Return (X, Y) of the center of cell containing provided text 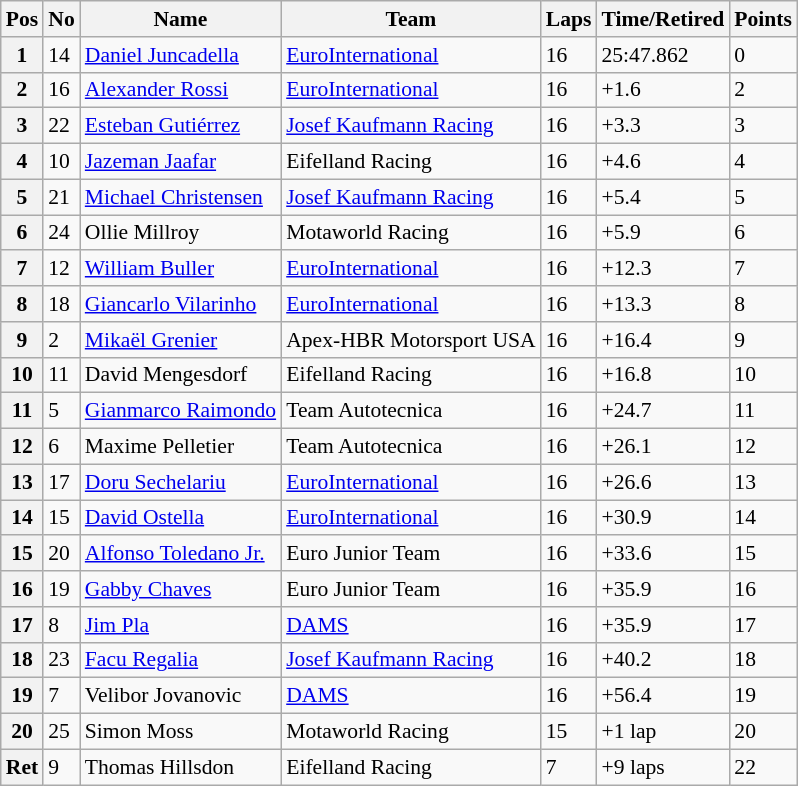
1 (22, 55)
+5.9 (662, 233)
Ollie Millroy (180, 233)
David Mengesdorf (180, 375)
Maxime Pelletier (180, 447)
+26.1 (662, 447)
+40.2 (662, 660)
No (62, 19)
Team (411, 19)
Thomas Hillsdon (180, 767)
Gabby Chaves (180, 589)
+56.4 (662, 696)
+1 lap (662, 732)
25 (62, 732)
William Buller (180, 269)
+33.6 (662, 554)
+30.9 (662, 518)
+9 laps (662, 767)
Alexander Rossi (180, 90)
+3.3 (662, 126)
+24.7 (662, 411)
Esteban Gutiérrez (180, 126)
23 (62, 660)
+13.3 (662, 304)
21 (62, 197)
Simon Moss (180, 732)
Velibor Jovanovic (180, 696)
+16.8 (662, 375)
David Ostella (180, 518)
0 (763, 55)
+26.6 (662, 482)
Michael Christensen (180, 197)
25:47.862 (662, 55)
Name (180, 19)
Giancarlo Vilarinho (180, 304)
Jazeman Jaafar (180, 162)
Points (763, 19)
Doru Sechelariu (180, 482)
+5.4 (662, 197)
Pos (22, 19)
Gianmarco Raimondo (180, 411)
+1.6 (662, 90)
24 (62, 233)
Mikaël Grenier (180, 340)
Ret (22, 767)
Time/Retired (662, 19)
Apex-HBR Motorsport USA (411, 340)
Jim Pla (180, 625)
+4.6 (662, 162)
Facu Regalia (180, 660)
Laps (569, 19)
Alfonso Toledano Jr. (180, 554)
+16.4 (662, 340)
+12.3 (662, 269)
Daniel Juncadella (180, 55)
